Return [x, y] of the center of cell containing provided text 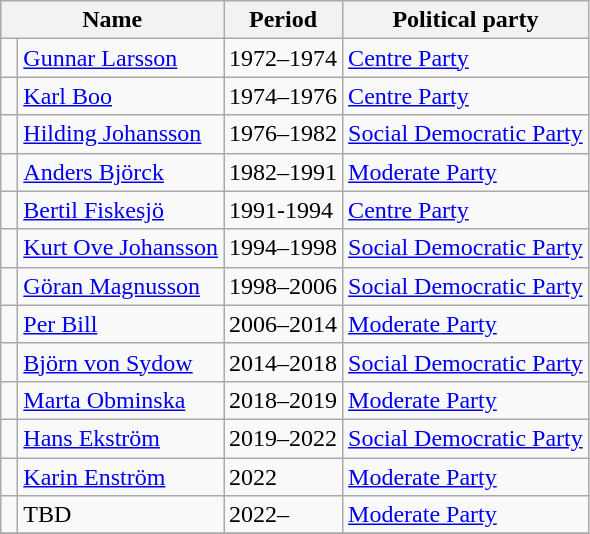
Political party [466, 20]
Karl Boo [121, 96]
2019–2022 [284, 438]
1982–1991 [284, 172]
1972–1974 [284, 58]
1994–1998 [284, 248]
Karin Enström [121, 477]
TBD [121, 515]
Gunnar Larsson [121, 58]
Per Bill [121, 324]
Hans Ekström [121, 438]
2022 [284, 477]
2014–2018 [284, 362]
Marta Obminska [121, 400]
2006–2014 [284, 324]
Björn von Sydow [121, 362]
1991-1994 [284, 210]
1998–2006 [284, 286]
1974–1976 [284, 96]
Kurt Ove Johansson [121, 248]
Hilding Johansson [121, 134]
Period [284, 20]
1976–1982 [284, 134]
Bertil Fiskesjö [121, 210]
Anders Björck [121, 172]
2022– [284, 515]
Name [112, 20]
2018–2019 [284, 400]
Göran Magnusson [121, 286]
